Extract the [X, Y] coordinate from the center of the cell holding the provided text.  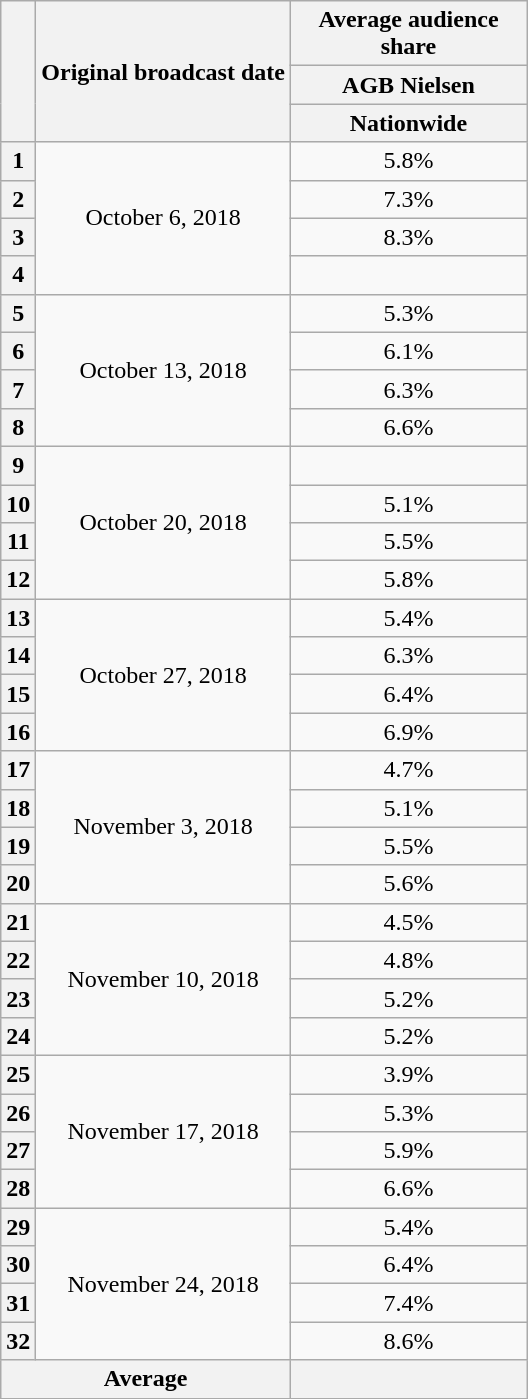
22 [18, 960]
18 [18, 808]
5 [18, 313]
6 [18, 351]
31 [18, 1303]
9 [18, 465]
24 [18, 1036]
25 [18, 1074]
17 [18, 770]
23 [18, 998]
8.6% [408, 1341]
30 [18, 1265]
13 [18, 618]
6.9% [408, 732]
October 20, 2018 [164, 522]
2 [18, 199]
4.7% [408, 770]
November 24, 2018 [164, 1284]
November 10, 2018 [164, 979]
AGB Nielsen [408, 85]
Average [146, 1379]
8 [18, 427]
10 [18, 503]
Original broadcast date [164, 72]
4.8% [408, 960]
November 3, 2018 [164, 827]
3 [18, 237]
1 [18, 161]
November 17, 2018 [164, 1131]
7.3% [408, 199]
16 [18, 732]
7 [18, 389]
27 [18, 1151]
7.4% [408, 1303]
12 [18, 580]
3.9% [408, 1074]
15 [18, 694]
14 [18, 656]
5.9% [408, 1151]
20 [18, 884]
Nationwide [408, 123]
4 [18, 275]
October 13, 2018 [164, 370]
October 27, 2018 [164, 675]
19 [18, 846]
8.3% [408, 237]
October 6, 2018 [164, 218]
Average audience share [408, 34]
26 [18, 1113]
21 [18, 922]
11 [18, 542]
4.5% [408, 922]
6.1% [408, 351]
32 [18, 1341]
28 [18, 1189]
29 [18, 1227]
5.6% [408, 884]
